Provide the [x, y] coordinate of the cell's center where the given text is located.  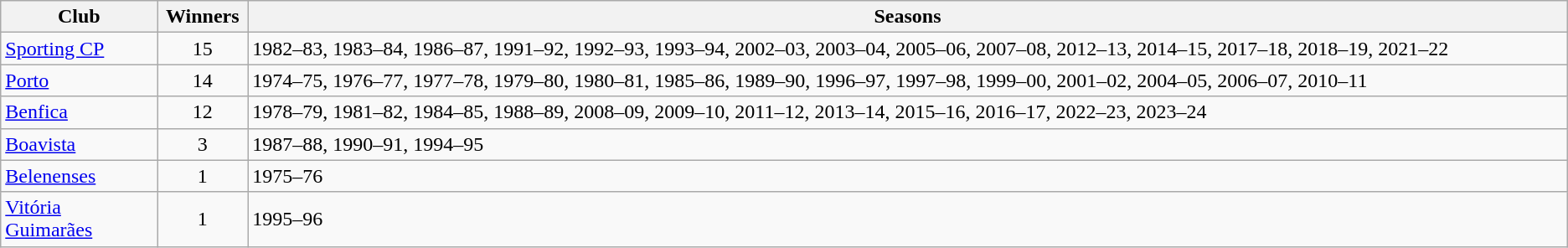
12 [203, 112]
1975–76 [908, 176]
14 [203, 80]
Porto [79, 80]
Seasons [908, 17]
1974–75, 1976–77, 1977–78, 1979–80, 1980–81, 1985–86, 1989–90, 1996–97, 1997–98, 1999–00, 2001–02, 2004–05, 2006–07, 2010–11 [908, 80]
1987–88, 1990–91, 1994–95 [908, 144]
1995–96 [908, 220]
Sporting CP [79, 49]
1978–79, 1981–82, 1984–85, 1988–89, 2008–09, 2009–10, 2011–12, 2013–14, 2015–16, 2016–17, 2022–23, 2023–24 [908, 112]
3 [203, 144]
Benfica [79, 112]
Club [79, 17]
1982–83, 1983–84, 1986–87, 1991–92, 1992–93, 1993–94, 2002–03, 2003–04, 2005–06, 2007–08, 2012–13, 2014–15, 2017–18, 2018–19, 2021–22 [908, 49]
Vitória Guimarães [79, 220]
Boavista [79, 144]
Belenenses [79, 176]
15 [203, 49]
Winners [203, 17]
